Extract the (x, y) coordinate from the center of the cell holding the provided text.  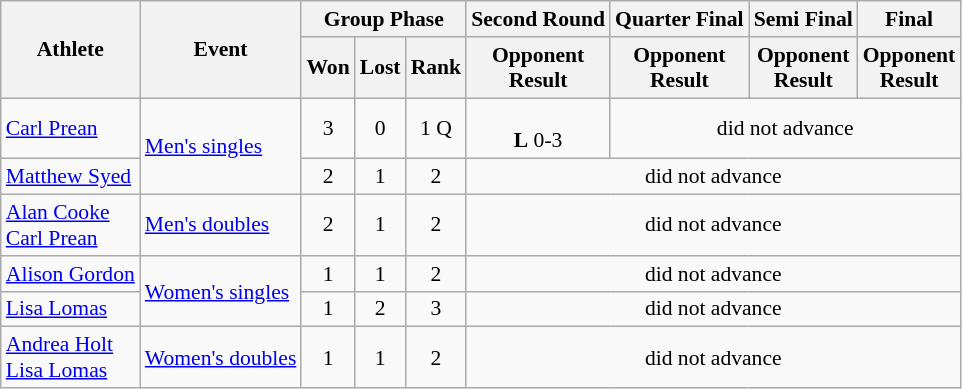
Event (221, 50)
0 (380, 128)
Lost (380, 68)
Matthew Syed (70, 177)
Final (910, 19)
L 0-3 (538, 128)
Alison Gordon (70, 274)
Athlete (70, 50)
Semi Final (804, 19)
Men's singles (221, 146)
Men's doubles (221, 226)
Carl Prean (70, 128)
1 Q (436, 128)
Alan CookeCarl Prean (70, 226)
Lisa Lomas (70, 309)
Quarter Final (680, 19)
Women's doubles (221, 358)
Andrea HoltLisa Lomas (70, 358)
Second Round (538, 19)
Won (328, 68)
Women's singles (221, 292)
Rank (436, 68)
Group Phase (384, 19)
